Provide the (x, y) coordinate of the cell's center where the given text is located.  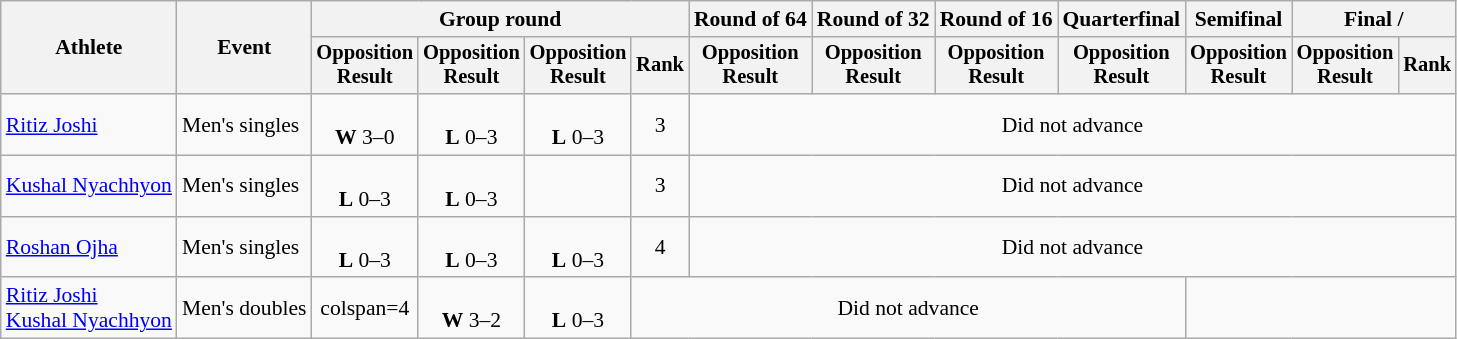
Event (244, 48)
Ritiz Joshi (89, 124)
Ritiz JoshiKushal Nyachhyon (89, 308)
4 (660, 248)
Round of 16 (996, 19)
Athlete (89, 48)
W 3–0 (364, 124)
colspan=4 (364, 308)
Roshan Ojha (89, 248)
Group round (500, 19)
Final / (1374, 19)
Semifinal (1238, 19)
Quarterfinal (1122, 19)
W 3–2 (472, 308)
Round of 64 (750, 19)
Men's doubles (244, 308)
Round of 32 (874, 19)
Kushal Nyachhyon (89, 186)
